Detect which cell encompasses the target text, then output its (X, Y) center coordinate. 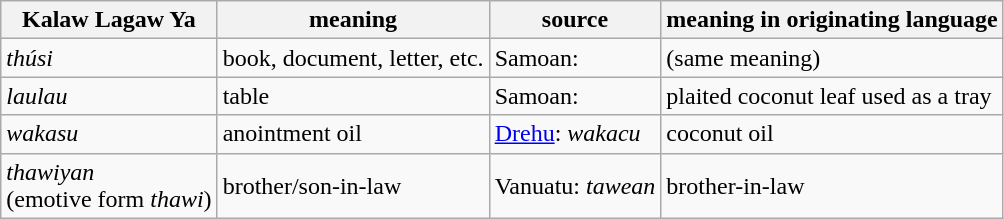
meaning (353, 20)
brother/son-in-law (353, 186)
coconut oil (832, 134)
Kalaw Lagaw Ya (109, 20)
Vanuatu: tawean (575, 186)
wakasu (109, 134)
plaited coconut leaf used as a tray (832, 96)
book, document, letter, etc. (353, 58)
table (353, 96)
thawiyan (emotive form thawi) (109, 186)
(same meaning) (832, 58)
laulau (109, 96)
thúsi (109, 58)
Drehu: wakacu (575, 134)
brother-in-law (832, 186)
meaning in originating language (832, 20)
anointment oil (353, 134)
source (575, 20)
